Find where the given text appears and provide that cell's center as (x, y) coordinate. 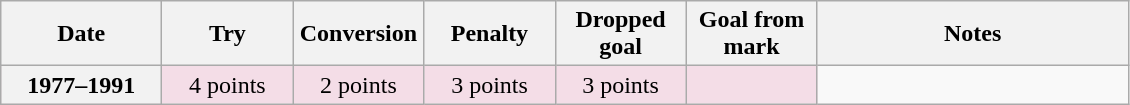
Notes (972, 34)
Goal from mark (752, 34)
1977–1991 (82, 85)
Try (228, 34)
Dropped goal (620, 34)
2 points (358, 85)
4 points (228, 85)
Penalty (490, 34)
Date (82, 34)
Conversion (358, 34)
